Return the [x, y] coordinate for the center point of the cell that contains the specified text.  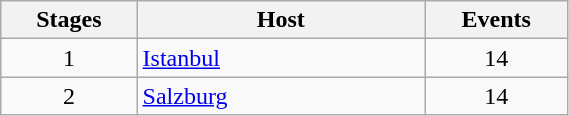
Host [280, 20]
1 [69, 58]
Stages [69, 20]
Salzburg [280, 96]
2 [69, 96]
Events [496, 20]
Istanbul [280, 58]
